Determine the [X, Y] coordinate at the center of the cell enclosing the given text.  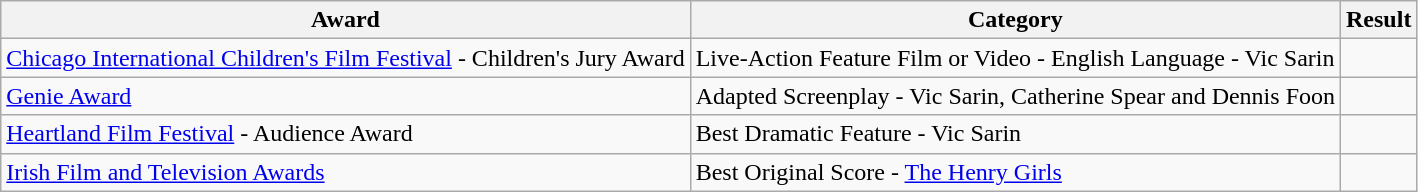
Award [346, 20]
Best Dramatic Feature - Vic Sarin [1015, 134]
Genie Award [346, 96]
Live-Action Feature Film or Video - English Language - Vic Sarin [1015, 58]
Adapted Screenplay - Vic Sarin, Catherine Spear and Dennis Foon [1015, 96]
Result [1379, 20]
Best Original Score - The Henry Girls [1015, 172]
Irish Film and Television Awards [346, 172]
Category [1015, 20]
Heartland Film Festival - Audience Award [346, 134]
Chicago International Children's Film Festival - Children's Jury Award [346, 58]
